From the cell containing the given text, extract its center point as [x, y] coordinate. 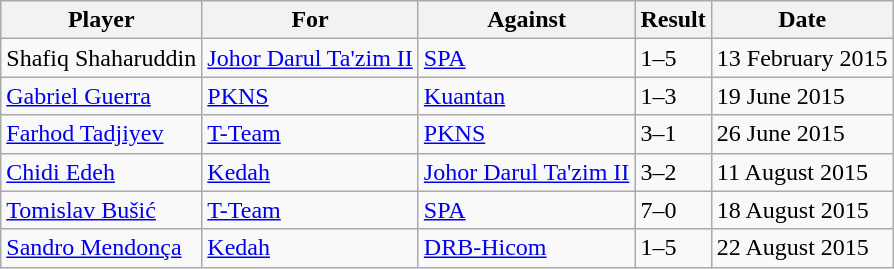
Farhod Tadjiyev [102, 134]
19 June 2015 [802, 96]
1–3 [673, 96]
Chidi Edeh [102, 172]
22 August 2015 [802, 248]
Shafiq Shaharuddin [102, 58]
For [310, 20]
7–0 [673, 210]
3–2 [673, 172]
Against [526, 20]
Result [673, 20]
Player [102, 20]
13 February 2015 [802, 58]
Tomislav Bušić [102, 210]
Sandro Mendonça [102, 248]
26 June 2015 [802, 134]
11 August 2015 [802, 172]
18 August 2015 [802, 210]
Kuantan [526, 96]
Gabriel Guerra [102, 96]
DRB-Hicom [526, 248]
3–1 [673, 134]
Date [802, 20]
